Capture the cell that displays the provided text and extract its [X, Y] central coordinate. 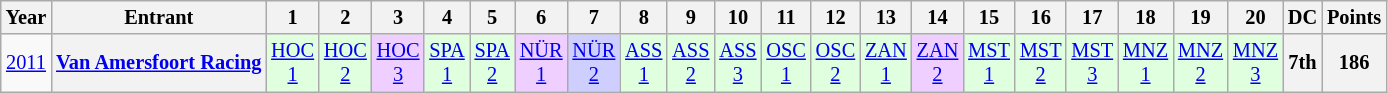
10 [738, 17]
Year [26, 17]
186 [1354, 63]
2 [346, 17]
MNZ3 [1256, 63]
16 [1041, 17]
MST1 [989, 63]
ZAN2 [938, 63]
6 [542, 17]
SPA2 [492, 63]
DC [1302, 17]
Entrant [158, 17]
14 [938, 17]
OSC2 [836, 63]
ASS2 [690, 63]
9 [690, 17]
2011 [26, 63]
Van Amersfoort Racing [158, 63]
MST3 [1092, 63]
SPA1 [446, 63]
OSC1 [786, 63]
3 [398, 17]
4 [446, 17]
7th [1302, 63]
MNZ1 [1146, 63]
HOC2 [346, 63]
15 [989, 17]
ZAN1 [886, 63]
13 [886, 17]
NÜR1 [542, 63]
12 [836, 17]
1 [292, 17]
HOC1 [292, 63]
Points [1354, 17]
ASS3 [738, 63]
HOC3 [398, 63]
MNZ2 [1200, 63]
17 [1092, 17]
20 [1256, 17]
19 [1200, 17]
MST2 [1041, 63]
8 [644, 17]
7 [594, 17]
18 [1146, 17]
NÜR2 [594, 63]
ASS1 [644, 63]
5 [492, 17]
11 [786, 17]
